Pinpoint the cell where the given text exists, returning its (x, y) midpoint coordinate. 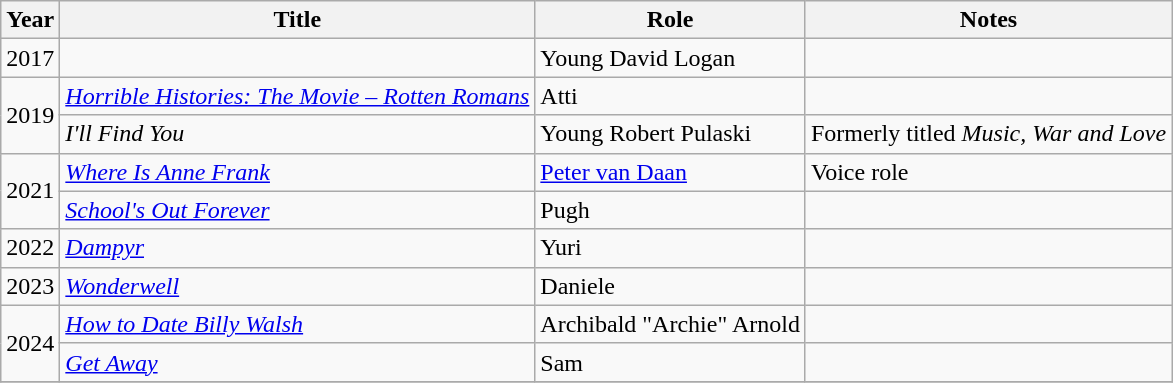
How to Date Billy Walsh (298, 324)
Where Is Anne Frank (298, 172)
Archibald "Archie" Arnold (670, 324)
2019 (30, 115)
Role (670, 20)
2024 (30, 343)
Pugh (670, 210)
Daniele (670, 286)
Yuri (670, 248)
Wonderwell (298, 286)
Notes (988, 20)
Voice role (988, 172)
2023 (30, 286)
Horrible Histories: The Movie – Rotten Romans (298, 96)
Young David Logan (670, 58)
Get Away (298, 362)
2021 (30, 191)
Formerly titled Music, War and Love (988, 134)
2022 (30, 248)
I'll Find You (298, 134)
School's Out Forever (298, 210)
Young Robert Pulaski (670, 134)
Year (30, 20)
Dampyr (298, 248)
2017 (30, 58)
Peter van Daan (670, 172)
Sam (670, 362)
Title (298, 20)
Atti (670, 96)
